Find where the given text appears and provide that cell's center as [x, y] coordinate. 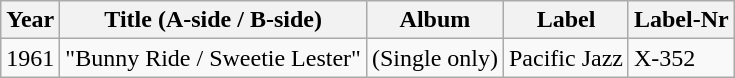
X-352 [681, 58]
Year [30, 20]
Album [434, 20]
Pacific Jazz [566, 58]
1961 [30, 58]
Title (A-side / B-side) [214, 20]
"Bunny Ride / Sweetie Lester" [214, 58]
Label [566, 20]
(Single only) [434, 58]
Label-Nr [681, 20]
